Scan for the cell matching the given text and deliver its (x, y) coordinate at center. 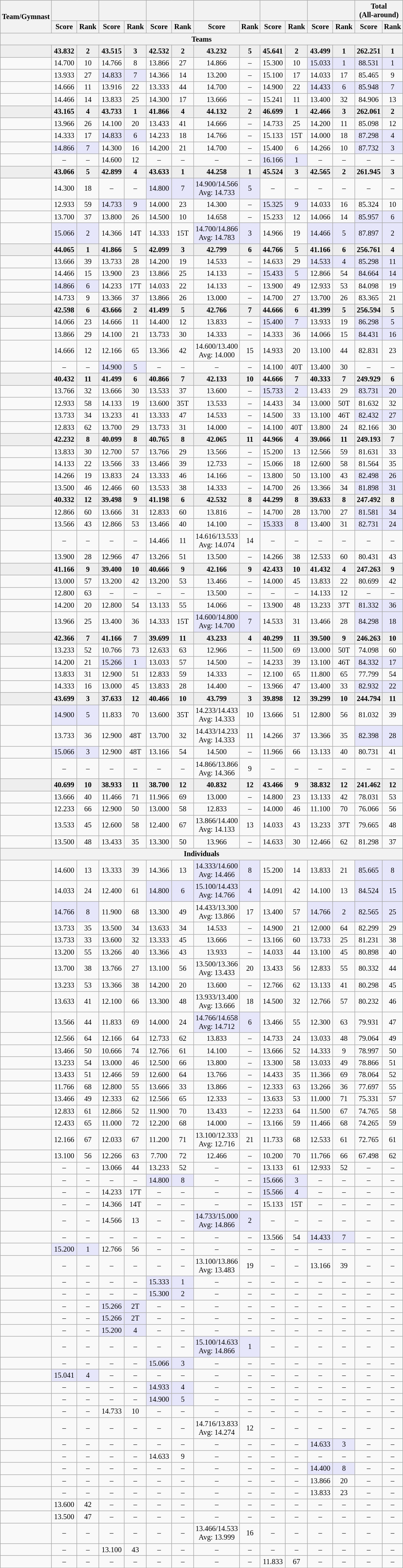
40.332 (64, 500)
81.298 (369, 842)
87.732 (369, 148)
Teams (202, 39)
13.500/13.366 Avg: 13.433 (216, 969)
81.581 (369, 512)
74 (135, 1051)
14.716/13.833 Avg: 14.274 (216, 1428)
14.333/14.600 Avg: 14.466 (216, 870)
84.664 (369, 274)
13.066 (111, 1168)
40.466 (159, 699)
85.465 (369, 75)
42.433 (273, 569)
44.065 (64, 250)
39.699 (159, 638)
43.499 (320, 51)
81.564 (369, 464)
84.332 (369, 662)
262.061 (369, 112)
42.232 (64, 440)
14.966 (273, 233)
82.398 (369, 736)
15.733 (273, 391)
86.298 (369, 322)
78.997 (369, 1051)
42.166 (216, 569)
14.658 (216, 217)
40.666 (159, 569)
10.766 (111, 650)
41.432 (320, 569)
39.400 (111, 569)
42.466 (320, 112)
12.033 (111, 1140)
44.966 (273, 440)
43.633 (159, 172)
88.531 (369, 63)
14.900/14.566 Avg: 14.733 (216, 189)
40.333 (320, 379)
79.665 (369, 825)
12.300 (320, 1022)
14.091 (273, 891)
11.733 (273, 1140)
14.733/15.000 Avg: 14.866 (216, 1221)
82.565 (369, 912)
84.431 (369, 334)
42.366 (64, 638)
43.066 (64, 172)
256.761 (369, 250)
38.832 (320, 785)
40.765 (159, 440)
11.366 (320, 1075)
44.766 (273, 250)
43.799 (216, 699)
15.041 (64, 1375)
249.193 (369, 440)
85.098 (369, 124)
82.299 (369, 928)
256.594 (369, 310)
43.466 (273, 785)
Total(All-around) (379, 10)
81.898 (369, 488)
14.166 (216, 476)
10.200 (273, 1156)
82.831 (369, 351)
14.233/14.433 Avg: 14.333 (216, 715)
43.699 (64, 699)
262.251 (369, 51)
42.565 (320, 172)
79.931 (369, 1022)
43.232 (216, 51)
14.866/13.866 Avg: 14.366 (216, 769)
11.200 (159, 1140)
14.616/13.533 Avg: 14.074 (216, 541)
14.433/14.233 Avg: 14.333 (216, 736)
14.700/14.866 Avg: 14.783 (216, 233)
84.524 (369, 891)
85.957 (369, 217)
42.099 (159, 250)
39.498 (111, 500)
82.432 (369, 416)
37.633 (111, 699)
Team/Gymnast (26, 17)
15.233 (273, 217)
246.263 (369, 638)
85.948 (369, 87)
80.431 (369, 557)
43.233 (216, 638)
80.332 (369, 969)
42.799 (216, 250)
14.600/13.400 Avg: 14.000 (216, 351)
15.666 (273, 1180)
7.700 (159, 1156)
43.165 (64, 112)
80.232 (369, 1002)
81.632 (369, 403)
81.631 (369, 452)
81.032 (369, 715)
79.064 (369, 1039)
11.100 (320, 809)
74.098 (369, 650)
15.100 (273, 75)
44.299 (273, 500)
249.929 (369, 379)
45.641 (273, 51)
78.031 (369, 797)
42.133 (216, 379)
77.799 (369, 674)
13.866/14.400 Avg: 14.133 (216, 825)
241.462 (369, 785)
15.433 (273, 274)
80.298 (369, 985)
75.331 (369, 1099)
46.699 (273, 112)
12.433 (64, 1123)
82.498 (369, 476)
15.100/14.433 Avg: 14.766 (216, 891)
39.633 (320, 500)
87.298 (369, 136)
38.700 (159, 785)
13.916 (111, 87)
10.666 (111, 1051)
39.299 (320, 699)
12.000 (320, 928)
85.665 (369, 870)
81.332 (369, 606)
67.498 (369, 1156)
16.166 (273, 160)
41.198 (159, 500)
43.515 (111, 51)
15.325 (273, 205)
82.731 (369, 524)
15.566 (273, 1192)
12.633 (159, 650)
39.898 (273, 699)
44.258 (216, 172)
72.765 (369, 1140)
74.765 (369, 1111)
84.906 (369, 99)
14.566 (111, 1221)
40.099 (111, 440)
77.697 (369, 1087)
14.433/13.300 Avg: 13.866 (216, 912)
12.700 (111, 452)
41.399 (320, 310)
244.794 (369, 699)
15.100/14.633 Avg: 14.866 (216, 1347)
12.500 (159, 1063)
44.132 (216, 112)
13.466/14.533 Avg: 13.999 (216, 1533)
13.100/12.333 Avg: 12.716 (216, 1140)
85.298 (369, 262)
43.666 (111, 310)
80.699 (369, 581)
81.231 (369, 940)
40.866 (159, 379)
13.816 (216, 512)
83.365 (369, 298)
13.933/13.400 Avg: 13.666 (216, 1002)
80.898 (369, 952)
82.932 (369, 686)
15.241 (273, 99)
80.731 (369, 752)
42.899 (111, 172)
87.897 (369, 233)
78.866 (369, 1063)
84.298 (369, 622)
85.324 (369, 205)
82.166 (369, 427)
12.200 (159, 1123)
40.832 (216, 785)
42.065 (216, 440)
42.598 (64, 310)
40.299 (273, 638)
76.066 (369, 809)
83.731 (369, 391)
39.500 (320, 638)
38.933 (111, 785)
39.066 (320, 440)
74.265 (369, 1123)
84.098 (369, 286)
43.832 (64, 51)
15.033 (320, 63)
14.766/14.658 Avg: 14.712 (216, 1022)
261.945 (369, 172)
12.266 (111, 1156)
78.064 (369, 1075)
247.263 (369, 569)
Individuals (202, 854)
43.733 (111, 112)
45.524 (273, 172)
14.600/14.800 Avg: 14.700 (216, 622)
40.432 (64, 379)
73 (135, 650)
42.766 (216, 310)
11.800 (320, 674)
40.699 (64, 785)
13.100/13.866 Avg: 13.483 (216, 1266)
247.492 (369, 500)
